From the cell containing the given text, extract its center point as (X, Y) coordinate. 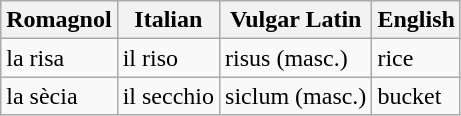
il riso (168, 58)
la risa (59, 58)
la sècia (59, 96)
il secchio (168, 96)
rice (416, 58)
English (416, 20)
Italian (168, 20)
siclum (masc.) (296, 96)
bucket (416, 96)
Romagnol (59, 20)
risus (masc.) (296, 58)
Vulgar Latin (296, 20)
